Scan for the cell matching the given text and deliver its (X, Y) coordinate at center. 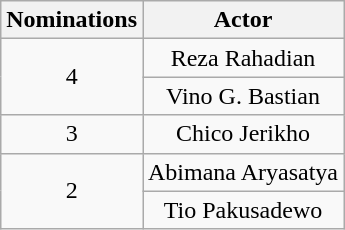
Actor (242, 20)
3 (72, 134)
Abimana Aryasatya (242, 172)
Vino G. Bastian (242, 96)
2 (72, 191)
4 (72, 77)
Chico Jerikho (242, 134)
Nominations (72, 20)
Tio Pakusadewo (242, 210)
Reza Rahadian (242, 58)
